Return [X, Y] of the center of cell containing provided text 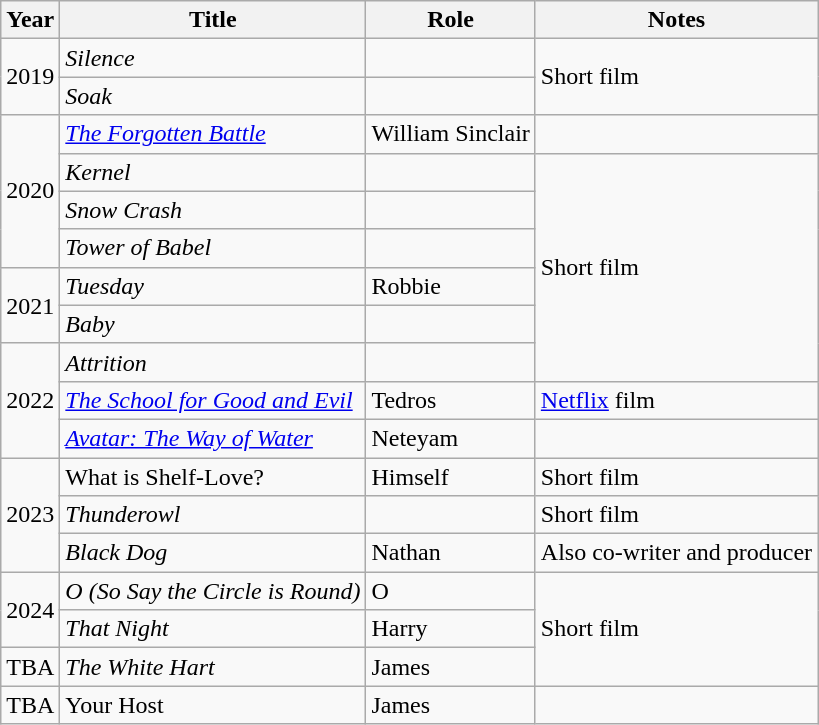
2021 [30, 305]
O [450, 591]
Black Dog [213, 553]
Baby [213, 324]
Tower of Babel [213, 248]
What is Shelf-Love? [213, 477]
Snow Crash [213, 210]
Attrition [213, 362]
2020 [30, 191]
Tedros [450, 400]
2022 [30, 400]
Year [30, 20]
That Night [213, 629]
Also co-writer and producer [676, 553]
Silence [213, 58]
The School for Good and Evil [213, 400]
Robbie [450, 286]
Role [450, 20]
Avatar: The Way of Water [213, 438]
2024 [30, 610]
Tuesday [213, 286]
The White Hart [213, 667]
Harry [450, 629]
Thunderowl [213, 515]
Nathan [450, 553]
2023 [30, 515]
Neteyam [450, 438]
Netflix film [676, 400]
Himself [450, 477]
The Forgotten Battle [213, 134]
Notes [676, 20]
Your Host [213, 705]
Soak [213, 96]
O (So Say the Circle is Round) [213, 591]
Kernel [213, 172]
2019 [30, 77]
Title [213, 20]
William Sinclair [450, 134]
